From the cell containing the given text, extract its center point as [X, Y] coordinate. 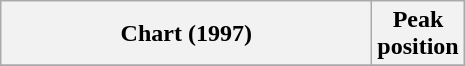
Peakposition [418, 34]
Chart (1997) [186, 34]
